Determine the (X, Y) coordinate at the center of the cell enclosing the given text.  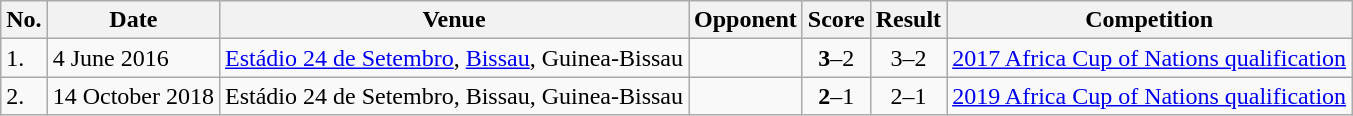
1. (24, 58)
4 June 2016 (133, 58)
Result (908, 20)
2019 Africa Cup of Nations qualification (1150, 96)
Score (836, 20)
No. (24, 20)
Competition (1150, 20)
2. (24, 96)
14 October 2018 (133, 96)
2017 Africa Cup of Nations qualification (1150, 58)
Venue (454, 20)
Opponent (746, 20)
Date (133, 20)
